Capture the cell that displays the provided text and extract its (x, y) central coordinate. 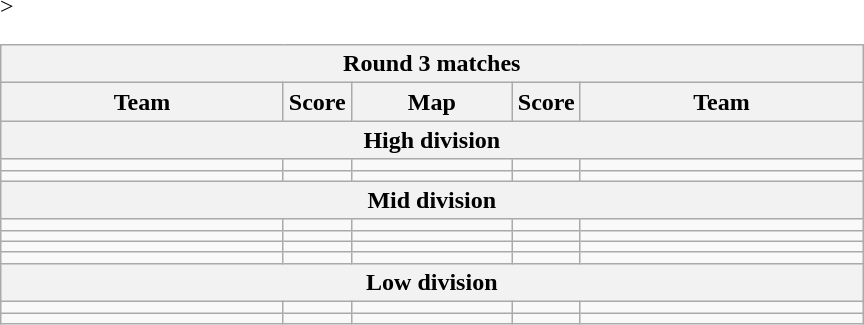
High division (432, 140)
Low division (432, 282)
Mid division (432, 200)
Map (432, 102)
Round 3 matches (432, 64)
